Search for the cell housing the specified text and yield its (X, Y) center coordinate. 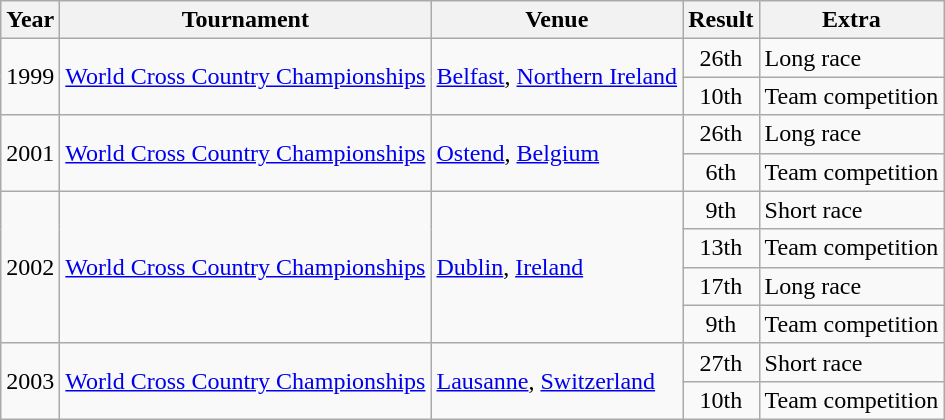
2003 (30, 381)
Result (721, 20)
2002 (30, 267)
Year (30, 20)
1999 (30, 77)
Lausanne, Switzerland (557, 381)
6th (721, 172)
13th (721, 248)
Belfast, Northern Ireland (557, 77)
2001 (30, 153)
27th (721, 362)
17th (721, 286)
Extra (852, 20)
Tournament (246, 20)
Dublin, Ireland (557, 267)
Venue (557, 20)
Ostend, Belgium (557, 153)
